Provide the [x, y] coordinate of the cell's center where the given text is located.  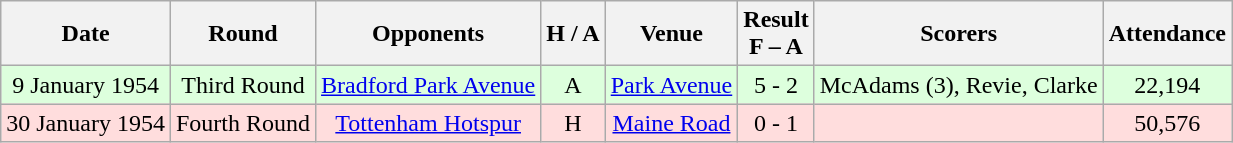
H [573, 123]
Maine Road [672, 123]
Bradford Park Avenue [428, 85]
22,194 [1167, 85]
30 January 1954 [86, 123]
Third Round [242, 85]
H / A [573, 34]
0 - 1 [776, 123]
9 January 1954 [86, 85]
A [573, 85]
Venue [672, 34]
5 - 2 [776, 85]
Fourth Round [242, 123]
Round [242, 34]
50,576 [1167, 123]
Scorers [958, 34]
Date [86, 34]
McAdams (3), Revie, Clarke [958, 85]
Attendance [1167, 34]
ResultF – A [776, 34]
Tottenham Hotspur [428, 123]
Park Avenue [672, 85]
Opponents [428, 34]
